Scan for the cell matching the given text and deliver its (X, Y) coordinate at center. 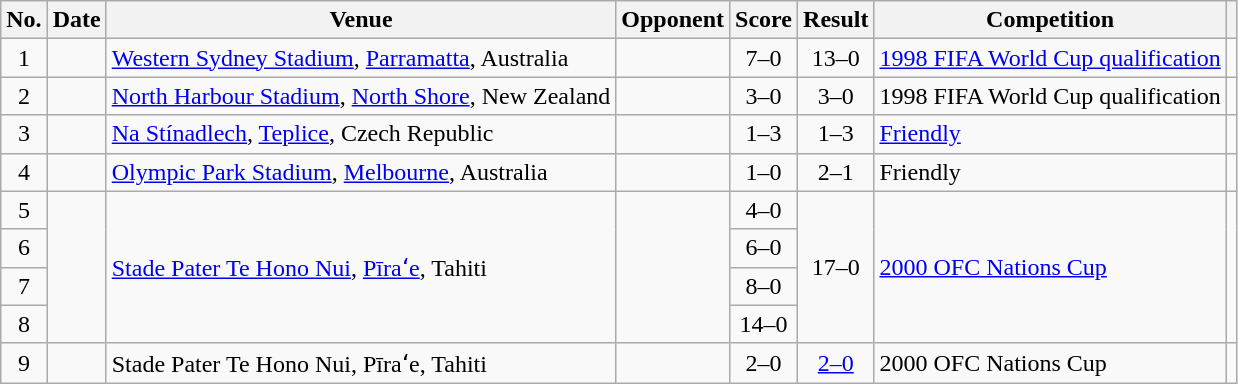
Opponent (673, 20)
North Harbour Stadium, North Shore, New Zealand (361, 96)
4 (24, 172)
14–0 (764, 324)
7–0 (764, 58)
5 (24, 210)
2–1 (836, 172)
Result (836, 20)
Date (76, 20)
Score (764, 20)
13–0 (836, 58)
1–0 (764, 172)
8–0 (764, 286)
6–0 (764, 248)
1 (24, 58)
8 (24, 324)
17–0 (836, 267)
2 (24, 96)
Olympic Park Stadium, Melbourne, Australia (361, 172)
Na Stínadlech, Teplice, Czech Republic (361, 134)
9 (24, 363)
Competition (1050, 20)
Western Sydney Stadium, Parramatta, Australia (361, 58)
Venue (361, 20)
7 (24, 286)
No. (24, 20)
4–0 (764, 210)
6 (24, 248)
3 (24, 134)
